Return the (X, Y) coordinate for the center point of the cell that contains the specified text.  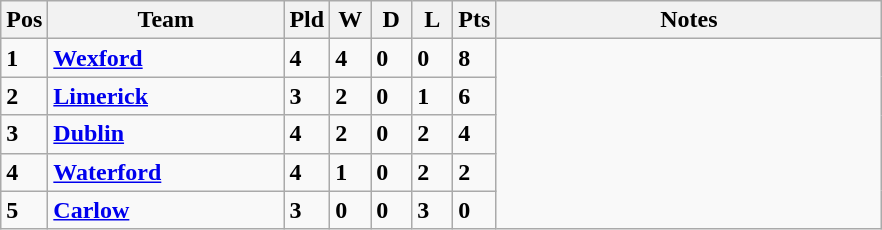
Carlow (166, 210)
Wexford (166, 58)
6 (474, 96)
8 (474, 58)
L (432, 20)
Pts (474, 20)
Notes (689, 20)
Pos (24, 20)
Limerick (166, 96)
D (392, 20)
Dublin (166, 134)
5 (24, 210)
Pld (307, 20)
Waterford (166, 172)
Team (166, 20)
W (350, 20)
